Search for the cell housing the specified text and yield its [X, Y] center coordinate. 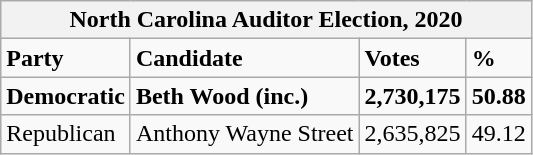
2,635,825 [412, 134]
Republican [66, 134]
Party [66, 58]
Votes [412, 58]
50.88 [498, 96]
49.12 [498, 134]
Candidate [244, 58]
Democratic [66, 96]
% [498, 58]
2,730,175 [412, 96]
North Carolina Auditor Election, 2020 [266, 20]
Beth Wood (inc.) [244, 96]
Anthony Wayne Street [244, 134]
